Search for the cell housing the specified text and yield its [X, Y] center coordinate. 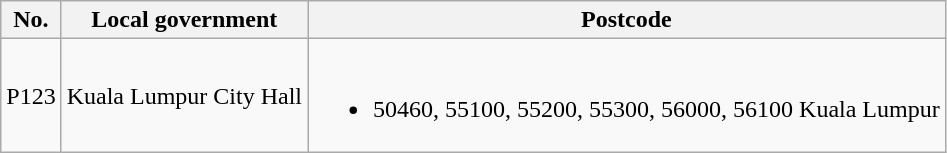
Local government [184, 20]
No. [31, 20]
Postcode [627, 20]
Kuala Lumpur City Hall [184, 96]
P123 [31, 96]
50460, 55100, 55200, 55300, 56000, 56100 Kuala Lumpur [627, 96]
